Scan for the cell matching the given text and deliver its (X, Y) coordinate at center. 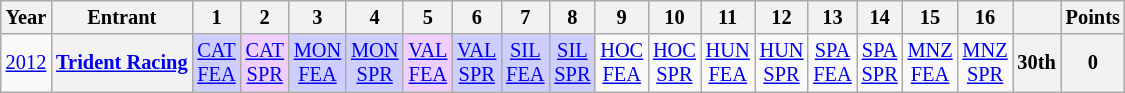
4 (374, 17)
1 (216, 17)
16 (986, 17)
SPAFEA (832, 63)
30th (1037, 63)
7 (525, 17)
MONFEA (318, 63)
10 (674, 17)
HUNSPR (782, 63)
Points (1093, 17)
Entrant (122, 17)
HUNFEA (728, 63)
2 (265, 17)
SPASPR (880, 63)
VALFEA (428, 63)
SILSPR (572, 63)
13 (832, 17)
Year (26, 17)
VALSPR (476, 63)
Trident Racing (122, 63)
5 (428, 17)
15 (930, 17)
9 (622, 17)
8 (572, 17)
0 (1093, 63)
11 (728, 17)
MONSPR (374, 63)
HOCFEA (622, 63)
SILFEA (525, 63)
MNZSPR (986, 63)
14 (880, 17)
MNZFEA (930, 63)
CATSPR (265, 63)
12 (782, 17)
HOCSPR (674, 63)
2012 (26, 63)
6 (476, 17)
CATFEA (216, 63)
3 (318, 17)
